From the cell containing the given text, extract its center point as [X, Y] coordinate. 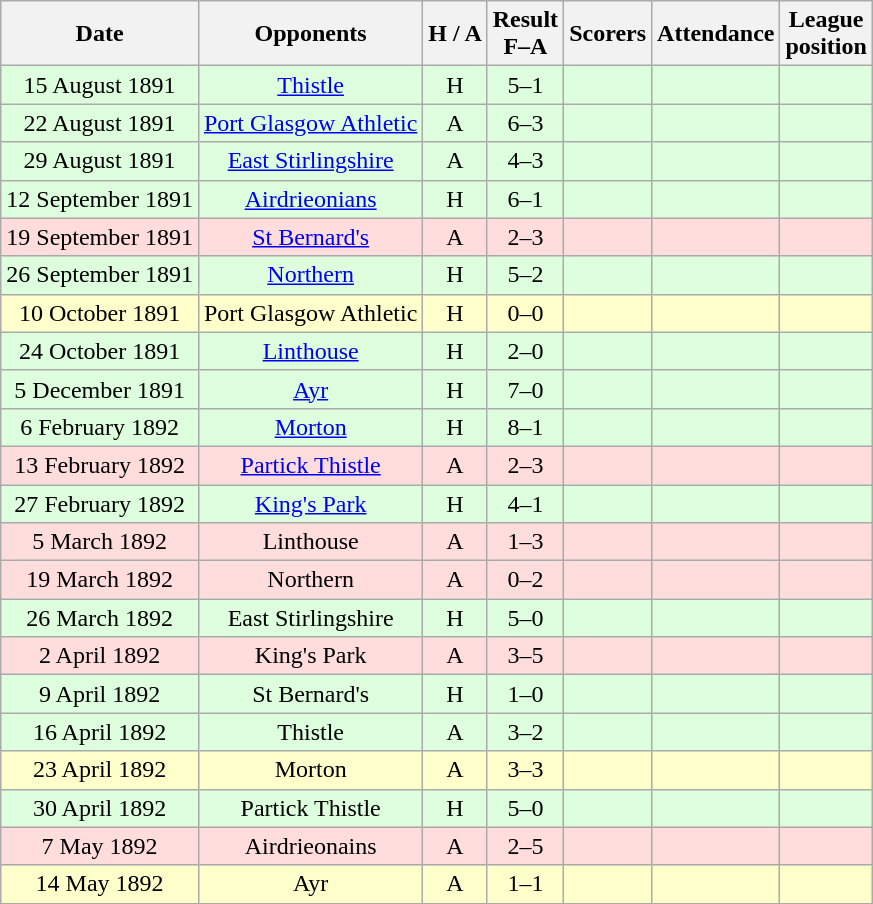
30 April 1892 [100, 808]
Airdrieonians [310, 199]
19 March 1892 [100, 580]
4–3 [525, 161]
2–5 [525, 846]
1–0 [525, 694]
2 April 1892 [100, 656]
29 August 1891 [100, 161]
5–1 [525, 85]
6 February 1892 [100, 427]
Date [100, 34]
12 September 1891 [100, 199]
27 February 1892 [100, 503]
14 May 1892 [100, 884]
Leagueposition [826, 34]
1–3 [525, 542]
Attendance [716, 34]
5 March 1892 [100, 542]
24 October 1891 [100, 351]
6–1 [525, 199]
26 September 1891 [100, 275]
7 May 1892 [100, 846]
Opponents [310, 34]
0–0 [525, 313]
Airdrieonains [310, 846]
3–2 [525, 732]
4–1 [525, 503]
Scorers [608, 34]
22 August 1891 [100, 123]
3–5 [525, 656]
5–2 [525, 275]
5 December 1891 [100, 389]
6–3 [525, 123]
0–2 [525, 580]
9 April 1892 [100, 694]
3–3 [525, 770]
10 October 1891 [100, 313]
7–0 [525, 389]
15 August 1891 [100, 85]
19 September 1891 [100, 237]
1–1 [525, 884]
H / A [455, 34]
23 April 1892 [100, 770]
2–0 [525, 351]
16 April 1892 [100, 732]
ResultF–A [525, 34]
13 February 1892 [100, 465]
8–1 [525, 427]
26 March 1892 [100, 618]
